Return [x, y] of the center of cell containing provided text 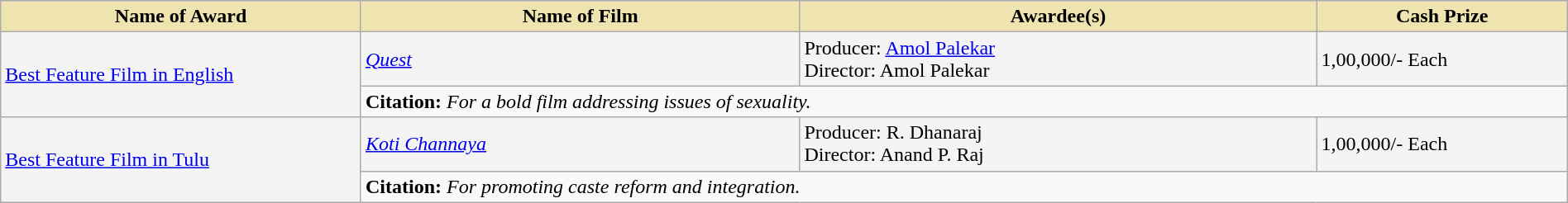
Awardee(s) [1059, 17]
Best Feature Film in English [181, 74]
Quest [580, 59]
Name of Film [580, 17]
Name of Award [181, 17]
Citation: For a bold film addressing issues of sexuality. [964, 101]
Best Feature Film in Tulu [181, 160]
Producer: Amol PalekarDirector: Amol Palekar [1059, 59]
Koti Channaya [580, 144]
Citation: For promoting caste reform and integration. [964, 186]
Cash Prize [1442, 17]
Producer: R. DhanarajDirector: Anand P. Raj [1059, 144]
